Find where the given text appears and provide that cell's center as [x, y] coordinate. 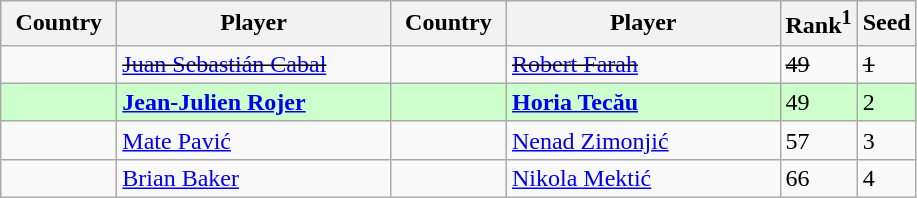
Robert Farah [643, 64]
Rank1 [818, 24]
1 [886, 64]
Nenad Zimonjić [643, 140]
Horia Tecău [643, 102]
Seed [886, 24]
Jean-Julien Rojer [254, 102]
Juan Sebastián Cabal [254, 64]
2 [886, 102]
66 [818, 178]
4 [886, 178]
Nikola Mektić [643, 178]
3 [886, 140]
57 [818, 140]
Brian Baker [254, 178]
Mate Pavić [254, 140]
